Capture the cell that displays the provided text and extract its [X, Y] central coordinate. 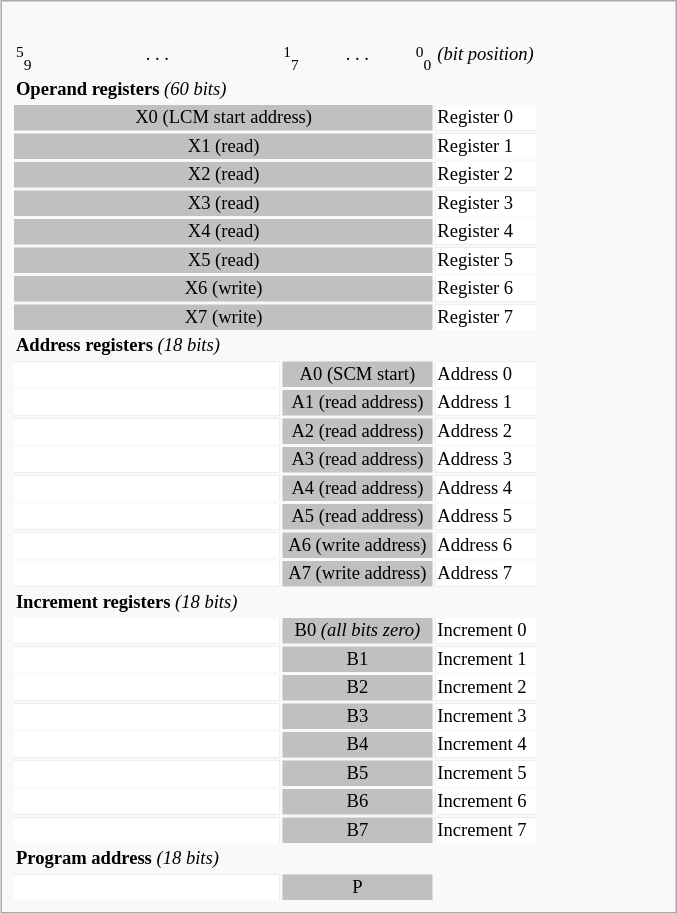
Increment 4 [486, 746]
00 [424, 58]
A5 (read address) [358, 518]
(bit position) [486, 58]
A4 (read address) [358, 489]
B5 [358, 774]
P [358, 888]
B1 [358, 660]
X4 (read) [223, 233]
B3 [358, 717]
X1 (read) [223, 147]
A1 (read address) [358, 404]
X5 (read) [223, 261]
A3 (read address) [358, 461]
X6 (write) [223, 290]
Register 2 [486, 176]
Address 5 [486, 518]
Increment 1 [486, 660]
Register 5 [486, 261]
B4 [358, 746]
X0 (LCM start address) [223, 119]
Program address (18 bits) [274, 860]
17 [291, 58]
B0 (all bits zero) [358, 632]
Register 0 [486, 119]
Increment 5 [486, 774]
Increment 7 [486, 831]
A6 (write address) [358, 546]
X7 (write) [223, 318]
Address 6 [486, 546]
Operand registers (60 bits) [274, 90]
Increment 2 [486, 689]
Register 4 [486, 233]
Increment registers (18 bits) [274, 603]
Increment 0 [486, 632]
Address registers (18 bits) [274, 347]
B7 [358, 831]
59 [23, 58]
Address 1 [486, 404]
A7 (write address) [358, 575]
B6 [358, 803]
Increment 6 [486, 803]
Register 1 [486, 147]
Address 4 [486, 489]
Address 3 [486, 461]
Address 7 [486, 575]
Register 3 [486, 204]
Address 2 [486, 432]
Address 0 [486, 375]
A0 (SCM start) [358, 375]
A2 (read address) [358, 432]
X2 (read) [223, 176]
B2 [358, 689]
X3 (read) [223, 204]
Register 7 [486, 318]
Increment 3 [486, 717]
Register 6 [486, 290]
